Detect which cell encompasses the target text, then output its [X, Y] center coordinate. 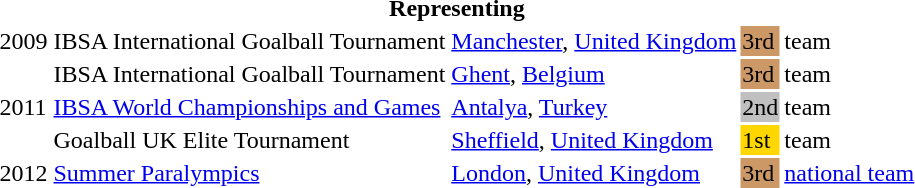
IBSA World Championships and Games [250, 107]
Sheffield, United Kingdom [594, 140]
2nd [760, 107]
Manchester, United Kingdom [594, 41]
1st [760, 140]
London, United Kingdom [594, 173]
Goalball UK Elite Tournament [250, 140]
Ghent, Belgium [594, 74]
Summer Paralympics [250, 173]
Antalya, Turkey [594, 107]
